Extract the (X, Y) coordinate from the center of the cell holding the provided text.  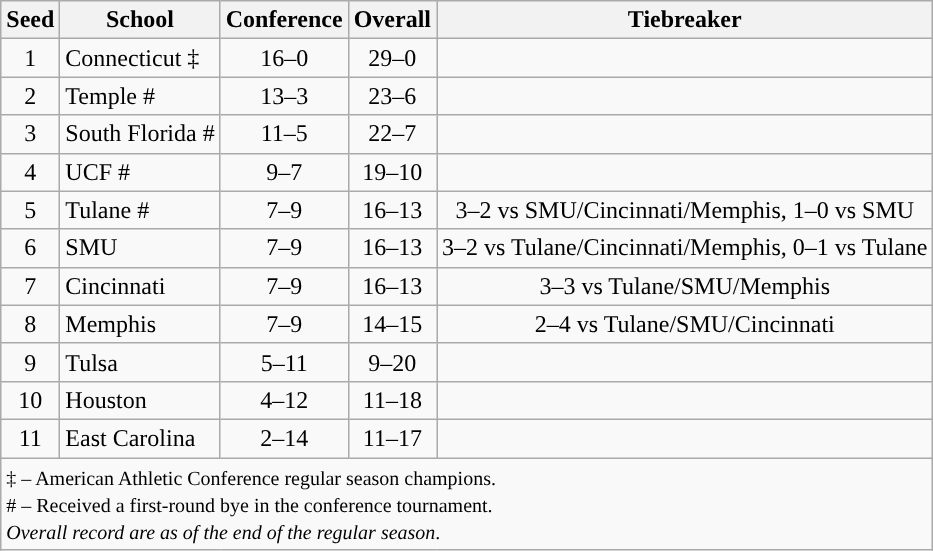
3 (30, 134)
10 (30, 400)
7 (30, 286)
3–2 vs SMU/Cincinnati/Memphis, 1–0 vs SMU (685, 210)
13–3 (284, 96)
Houston (140, 400)
Connecticut ‡ (140, 58)
2–4 vs Tulane/SMU/Cincinnati (685, 324)
Seed (30, 20)
2–14 (284, 438)
School (140, 20)
Tiebreaker (685, 20)
11–17 (392, 438)
4 (30, 172)
Tulane # (140, 210)
South Florida # (140, 134)
9–20 (392, 362)
16–0 (284, 58)
UCF # (140, 172)
23–6 (392, 96)
3–2 vs Tulane/Cincinnati/Memphis, 0–1 vs Tulane (685, 248)
11–18 (392, 400)
1 (30, 58)
22–7 (392, 134)
Overall (392, 20)
29–0 (392, 58)
4–12 (284, 400)
11–5 (284, 134)
6 (30, 248)
8 (30, 324)
5 (30, 210)
Conference (284, 20)
19–10 (392, 172)
Cincinnati (140, 286)
Tulsa (140, 362)
East Carolina (140, 438)
SMU (140, 248)
3–3 vs Tulane/SMU/Memphis (685, 286)
Memphis (140, 324)
2 (30, 96)
5–11 (284, 362)
9–7 (284, 172)
Temple # (140, 96)
9 (30, 362)
14–15 (392, 324)
11 (30, 438)
